Extract the [X, Y] coordinate from the center of the cell holding the provided text.  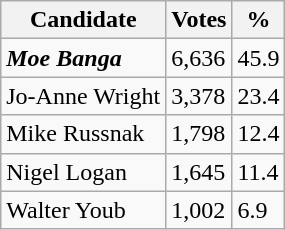
6.9 [258, 210]
3,378 [199, 96]
Walter Youb [84, 210]
45.9 [258, 58]
1,798 [199, 134]
Candidate [84, 20]
12.4 [258, 134]
1,645 [199, 172]
1,002 [199, 210]
Nigel Logan [84, 172]
Jo-Anne Wright [84, 96]
% [258, 20]
23.4 [258, 96]
Votes [199, 20]
Mike Russnak [84, 134]
Moe Banga [84, 58]
11.4 [258, 172]
6,636 [199, 58]
